Return the (X, Y) coordinate for the center point of the cell that contains the specified text.  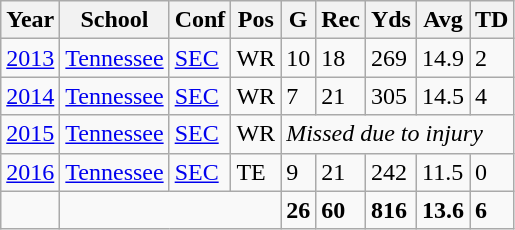
2016 (30, 172)
2013 (30, 58)
9 (298, 172)
Pos (256, 20)
Year (30, 20)
0 (492, 172)
10 (298, 58)
Avg (442, 20)
242 (390, 172)
2 (492, 58)
18 (341, 58)
2014 (30, 96)
2015 (30, 134)
305 (390, 96)
TD (492, 20)
TE (256, 172)
60 (341, 210)
4 (492, 96)
Missed due to injury (398, 134)
Conf (200, 20)
Yds (390, 20)
11.5 (442, 172)
269 (390, 58)
Rec (341, 20)
G (298, 20)
816 (390, 210)
26 (298, 210)
13.6 (442, 210)
7 (298, 96)
6 (492, 210)
14.5 (442, 96)
School (114, 20)
14.9 (442, 58)
